Search for the cell housing the specified text and yield its (x, y) center coordinate. 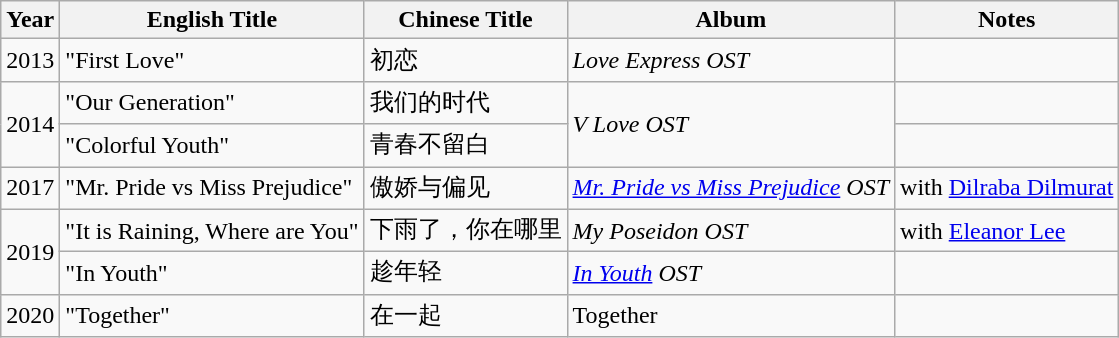
2014 (30, 124)
青春不留白 (466, 146)
In Youth OST (730, 274)
Chinese Title (466, 20)
Mr. Pride vs Miss Prejudice OST (730, 188)
我们的时代 (466, 102)
Notes (1007, 20)
2019 (30, 252)
2020 (30, 316)
English Title (212, 20)
My Poseidon OST (730, 230)
Year (30, 20)
Together (730, 316)
"Mr. Pride vs Miss Prejudice" (212, 188)
趁年轻 (466, 274)
下雨了，你在哪里 (466, 230)
"In Youth" (212, 274)
Love Express OST (730, 60)
with Dilraba Dilmurat (1007, 188)
"First Love" (212, 60)
with Eleanor Lee (1007, 230)
Album (730, 20)
初恋 (466, 60)
"It is Raining, Where are You" (212, 230)
"Our Generation" (212, 102)
傲娇与偏见 (466, 188)
V Love OST (730, 124)
"Together" (212, 316)
"Colorful Youth" (212, 146)
在一起 (466, 316)
2017 (30, 188)
2013 (30, 60)
